Capture the cell that displays the provided text and extract its [X, Y] central coordinate. 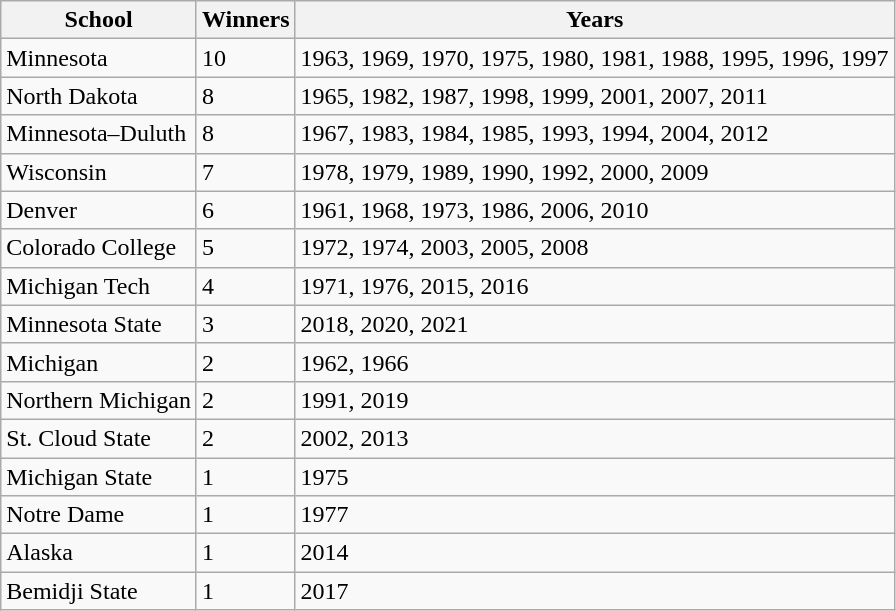
Colorado College [99, 248]
Northern Michigan [99, 400]
Michigan Tech [99, 286]
Winners [246, 20]
Denver [99, 210]
7 [246, 172]
2002, 2013 [594, 438]
School [99, 20]
Years [594, 20]
1962, 1966 [594, 362]
10 [246, 58]
Alaska [99, 553]
1971, 1976, 2015, 2016 [594, 286]
Minnesota State [99, 324]
Minnesota [99, 58]
1972, 1974, 2003, 2005, 2008 [594, 248]
1977 [594, 515]
1978, 1979, 1989, 1990, 1992, 2000, 2009 [594, 172]
Bemidji State [99, 591]
1963, 1969, 1970, 1975, 1980, 1981, 1988, 1995, 1996, 1997 [594, 58]
Minnesota–Duluth [99, 134]
2014 [594, 553]
1975 [594, 477]
Michigan [99, 362]
3 [246, 324]
4 [246, 286]
St. Cloud State [99, 438]
1967, 1983, 1984, 1985, 1993, 1994, 2004, 2012 [594, 134]
2017 [594, 591]
1991, 2019 [594, 400]
Wisconsin [99, 172]
Michigan State [99, 477]
1965, 1982, 1987, 1998, 1999, 2001, 2007, 2011 [594, 96]
North Dakota [99, 96]
6 [246, 210]
1961, 1968, 1973, 1986, 2006, 2010 [594, 210]
5 [246, 248]
Notre Dame [99, 515]
2018, 2020, 2021 [594, 324]
